Detect which cell encompasses the target text, then output its (x, y) center coordinate. 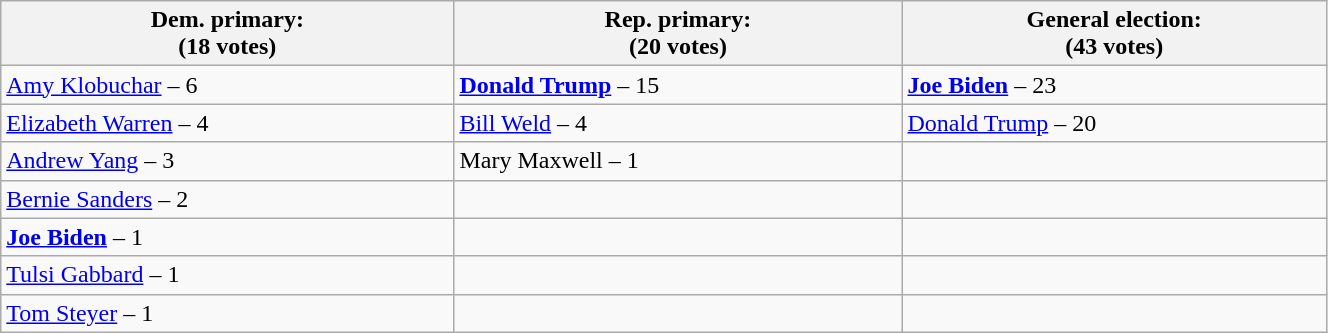
Tom Steyer – 1 (228, 313)
Donald Trump – 15 (678, 85)
Joe Biden – 23 (1114, 85)
Bill Weld – 4 (678, 123)
Dem. primary:(18 votes) (228, 34)
General election:(43 votes) (1114, 34)
Amy Klobuchar – 6 (228, 85)
Donald Trump – 20 (1114, 123)
Elizabeth Warren – 4 (228, 123)
Rep. primary:(20 votes) (678, 34)
Mary Maxwell – 1 (678, 161)
Andrew Yang – 3 (228, 161)
Joe Biden – 1 (228, 237)
Tulsi Gabbard – 1 (228, 275)
Bernie Sanders – 2 (228, 199)
